Capture the cell that displays the provided text and extract its [x, y] central coordinate. 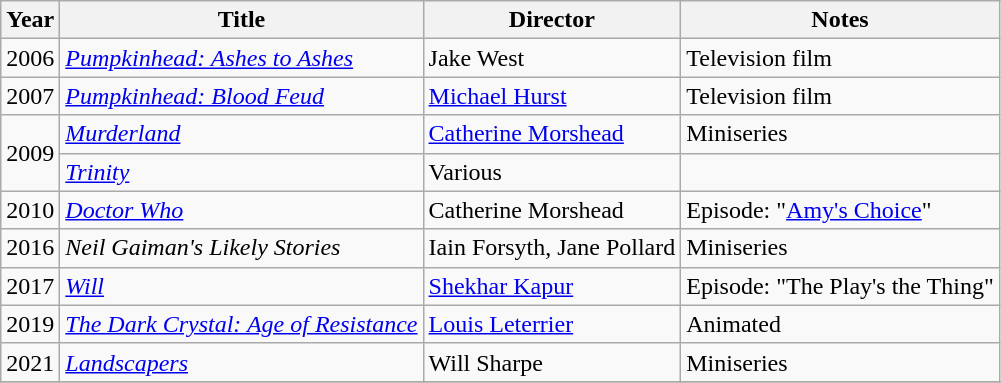
2006 [30, 58]
Pumpkinhead: Blood Feud [242, 96]
Neil Gaiman's Likely Stories [242, 248]
Will [242, 286]
Iain Forsyth, Jane Pollard [552, 248]
Notes [840, 20]
Louis Leterrier [552, 324]
Murderland [242, 134]
Will Sharpe [552, 362]
Pumpkinhead: Ashes to Ashes [242, 58]
Animated [840, 324]
Doctor Who [242, 210]
Episode: "The Play's the Thing" [840, 286]
2017 [30, 286]
Episode: "Amy's Choice" [840, 210]
Landscapers [242, 362]
Various [552, 172]
2019 [30, 324]
Trinity [242, 172]
2009 [30, 153]
Michael Hurst [552, 96]
Jake West [552, 58]
2007 [30, 96]
The Dark Crystal: Age of Resistance [242, 324]
Year [30, 20]
Title [242, 20]
2016 [30, 248]
2021 [30, 362]
2010 [30, 210]
Director [552, 20]
Shekhar Kapur [552, 286]
